Provide the [X, Y] coordinate of the cell's center where the given text is located.  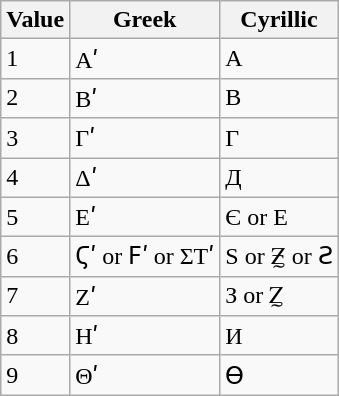
7 [36, 296]
Ѕ or Ꙃ or Ꙅ [279, 257]
Εʹ [145, 217]
Αʹ [145, 59]
Г [279, 138]
Θʹ [145, 375]
4 [36, 178]
З or Ꙁ [279, 296]
9 [36, 375]
Ζʹ [145, 296]
1 [36, 59]
8 [36, 336]
И [279, 336]
Ϛʹ or Ϝʹ or ΣΤʹ [145, 257]
Д [279, 178]
В [279, 98]
2 [36, 98]
Є or Е [279, 217]
Value [36, 20]
А [279, 59]
Δʹ [145, 178]
Ηʹ [145, 336]
3 [36, 138]
Βʹ [145, 98]
5 [36, 217]
Γʹ [145, 138]
6 [36, 257]
Greek [145, 20]
Ѳ [279, 375]
Cyrillic [279, 20]
